Pinpoint the cell where the given text exists, returning its (x, y) midpoint coordinate. 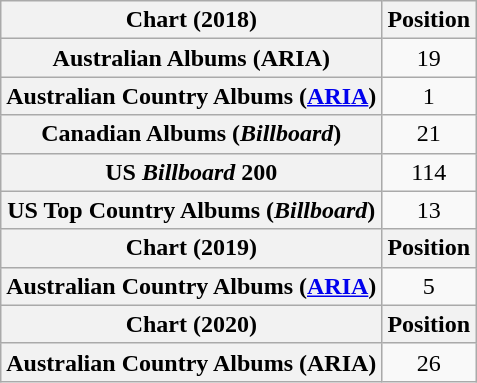
Chart (2018) (192, 20)
21 (429, 134)
Canadian Albums (Billboard) (192, 134)
114 (429, 172)
Australian Albums (ARIA) (192, 58)
US Top Country Albums (Billboard) (192, 210)
26 (429, 362)
19 (429, 58)
13 (429, 210)
1 (429, 96)
Chart (2019) (192, 248)
Chart (2020) (192, 324)
US Billboard 200 (192, 172)
5 (429, 286)
